Return the (X, Y) coordinate for the center point of the cell that contains the specified text.  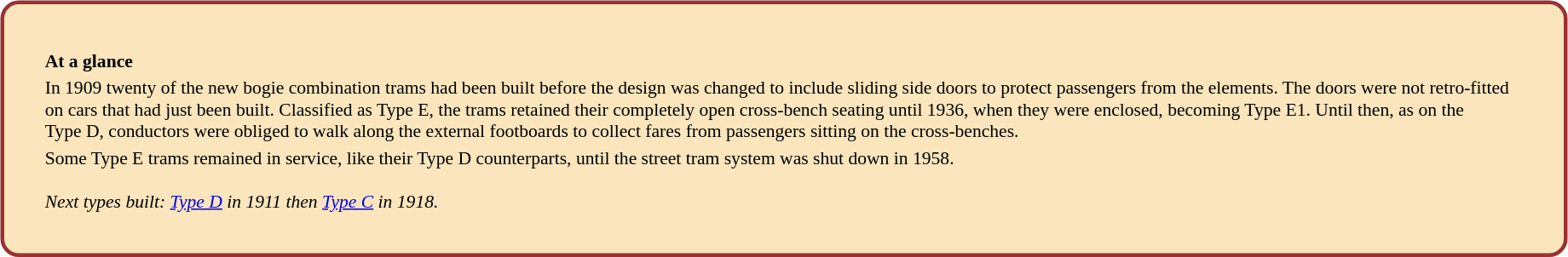
At a glance (784, 60)
